Provide the (X, Y) coordinate of the cell's center where the given text is located.  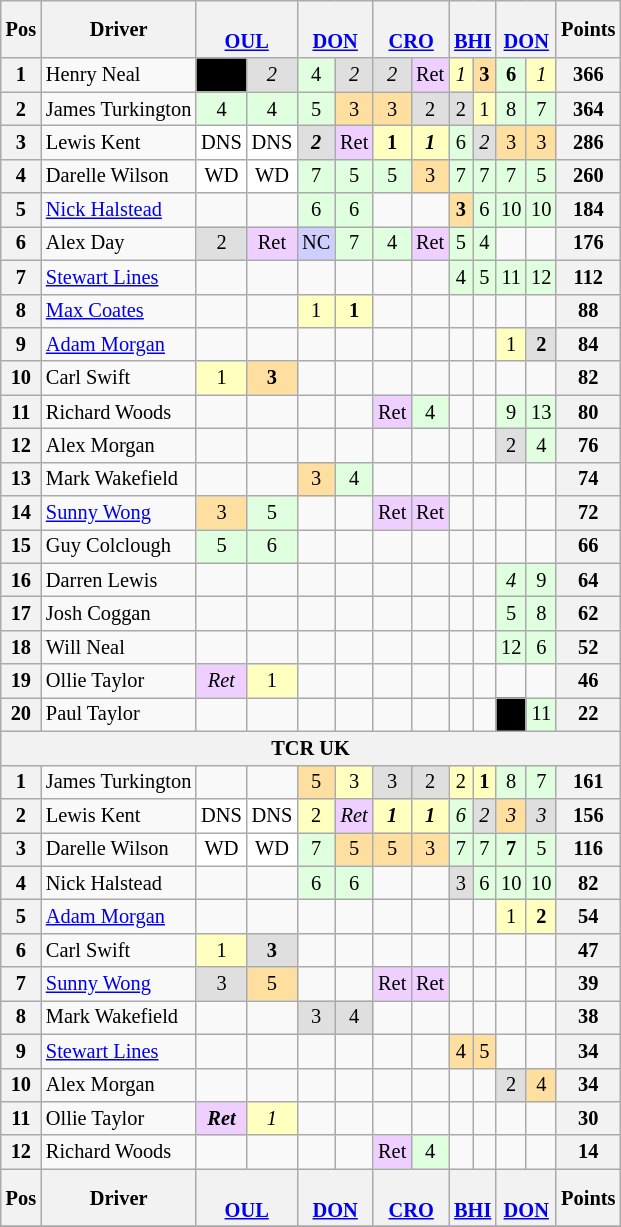
66 (588, 546)
38 (588, 1017)
22 (588, 714)
54 (588, 916)
19 (21, 681)
16 (21, 580)
Alex Day (118, 243)
Will Neal (118, 647)
39 (588, 984)
46 (588, 681)
84 (588, 344)
Josh Coggan (118, 613)
TCR UK (311, 748)
17 (21, 613)
NC (316, 243)
260 (588, 176)
52 (588, 647)
116 (588, 849)
15 (21, 546)
Max Coates (118, 311)
47 (588, 950)
366 (588, 75)
Guy Colclough (118, 546)
72 (588, 513)
64 (588, 580)
184 (588, 210)
76 (588, 445)
18 (21, 647)
74 (588, 479)
80 (588, 412)
176 (588, 243)
364 (588, 109)
Paul Taylor (118, 714)
112 (588, 277)
20 (21, 714)
286 (588, 142)
Henry Neal (118, 75)
30 (588, 1118)
161 (588, 782)
156 (588, 815)
62 (588, 613)
Darren Lewis (118, 580)
88 (588, 311)
